Capture the cell that displays the provided text and extract its (x, y) central coordinate. 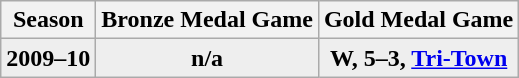
Bronze Medal Game (208, 20)
Gold Medal Game (418, 20)
2009–10 (48, 58)
W, 5–3, Tri-Town (418, 58)
n/a (208, 58)
Season (48, 20)
